Scan for the cell matching the given text and deliver its (x, y) coordinate at center. 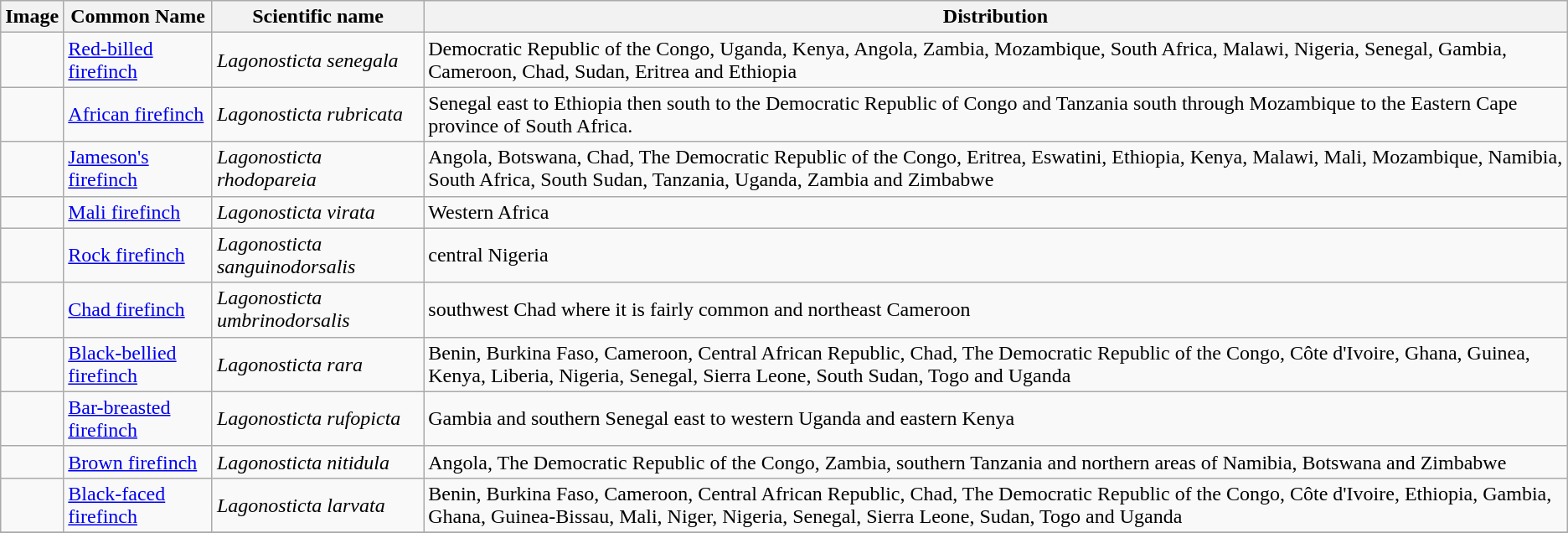
central Nigeria (995, 255)
Common Name (138, 17)
Bar-breasted firefinch (138, 419)
Black-faced firefinch (138, 505)
Lagonosticta senegala (317, 60)
Jameson's firefinch (138, 169)
Red-billed firefinch (138, 60)
Lagonosticta nitidula (317, 462)
Lagonosticta rufopicta (317, 419)
Image (32, 17)
Lagonosticta larvata (317, 505)
Angola, The Democratic Republic of the Congo, Zambia, southern Tanzania and northern areas of Namibia, Botswana and Zimbabwe (995, 462)
southwest Chad where it is fairly common and northeast Cameroon (995, 310)
Chad firefinch (138, 310)
Lagonosticta rara (317, 364)
Scientific name (317, 17)
Lagonosticta virata (317, 212)
Gambia and southern Senegal east to western Uganda and eastern Kenya (995, 419)
Lagonosticta rhodopareia (317, 169)
Black-bellied firefinch (138, 364)
Mali firefinch (138, 212)
Rock firefinch (138, 255)
Western Africa (995, 212)
Lagonosticta sanguinodorsalis (317, 255)
Distribution (995, 17)
African firefinch (138, 114)
Brown firefinch (138, 462)
Lagonosticta rubricata (317, 114)
Lagonosticta umbrinodorsalis (317, 310)
